Output the [X, Y] coordinate of the center of the cell containing the given text.  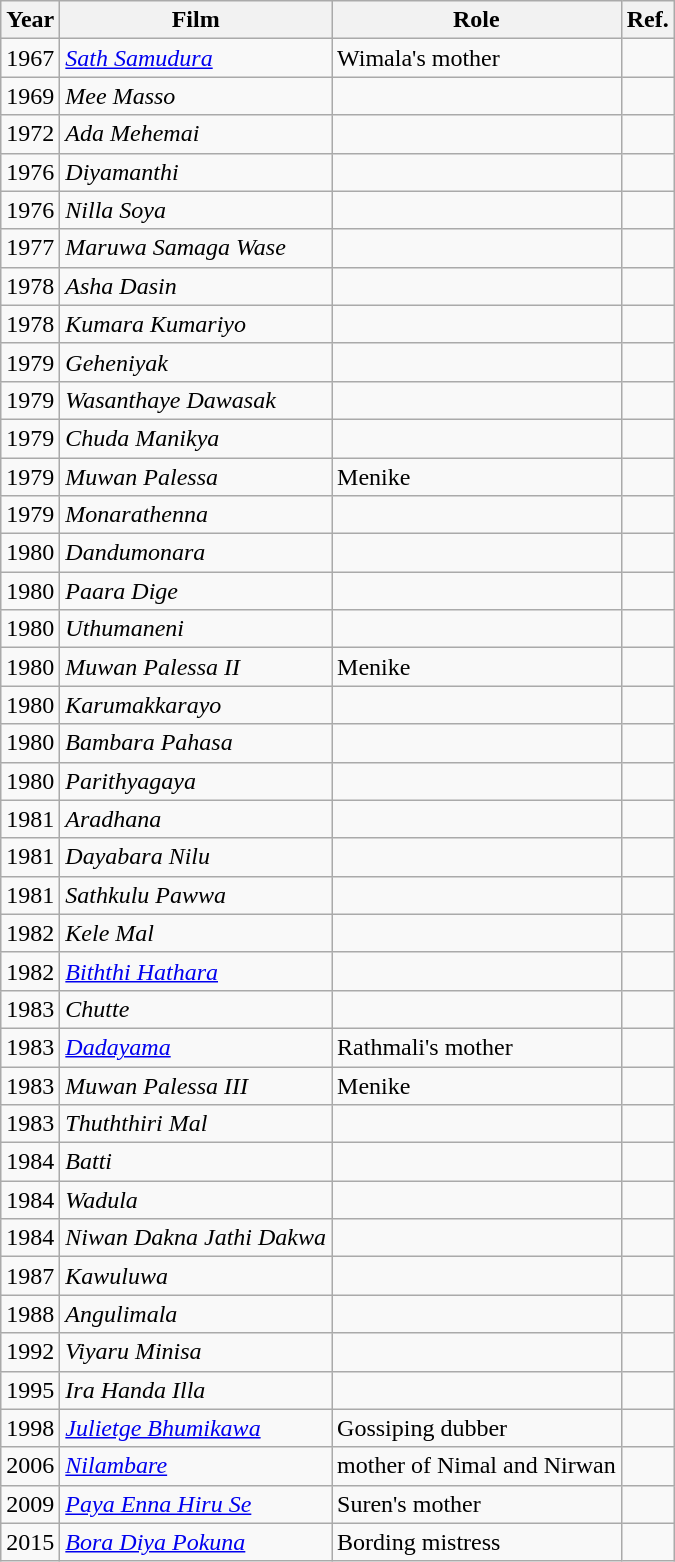
Muwan Palessa [196, 477]
Julietge Bhumikawa [196, 1428]
Biththi Hathara [196, 971]
1988 [30, 1314]
Role [477, 20]
Monarathenna [196, 515]
Dadayama [196, 1047]
Suren's mother [477, 1504]
Dayabara Nilu [196, 857]
1972 [30, 134]
Chuda Manikya [196, 438]
Angulimala [196, 1314]
Viyaru Minisa [196, 1352]
Maruwa Samaga Wase [196, 248]
Parithyagaya [196, 781]
Geheniyak [196, 362]
Film [196, 20]
Kumara Kumariyo [196, 324]
1969 [30, 96]
Sath Samudura [196, 58]
Wadula [196, 1200]
1995 [30, 1390]
Bambara Pahasa [196, 743]
2006 [30, 1466]
1992 [30, 1352]
Ira Handa Illa [196, 1390]
Mee Masso [196, 96]
Batti [196, 1162]
Bora Diya Pokuna [196, 1542]
Thuththiri Mal [196, 1124]
2015 [30, 1542]
Bording mistress [477, 1542]
Kawuluwa [196, 1276]
Karumakkarayo [196, 705]
Uthumaneni [196, 629]
2009 [30, 1504]
1977 [30, 248]
Wasanthaye Dawasak [196, 400]
Aradhana [196, 819]
Wimala's mother [477, 58]
Diyamanthi [196, 172]
1987 [30, 1276]
Rathmali's mother [477, 1047]
Ref. [648, 20]
Year [30, 20]
Kele Mal [196, 933]
1998 [30, 1428]
Paara Dige [196, 591]
Ada Mehemai [196, 134]
1967 [30, 58]
Asha Dasin [196, 286]
Nilambare [196, 1466]
Chutte [196, 1009]
Paya Enna Hiru Se [196, 1504]
Sathkulu Pawwa [196, 895]
Muwan Palessa II [196, 667]
Dandumonara [196, 553]
Nilla Soya [196, 210]
Gossiping dubber [477, 1428]
Niwan Dakna Jathi Dakwa [196, 1238]
mother of Nimal and Nirwan [477, 1466]
Muwan Palessa III [196, 1085]
